Scan for the cell matching the given text and deliver its (X, Y) coordinate at center. 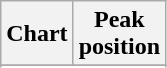
Chart (37, 34)
Peakposition (119, 34)
